Locate the cell with the specified text and output its [x, y] center coordinate. 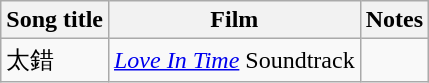
太錯 [55, 60]
Love In Time Soundtrack [234, 60]
Song title [55, 20]
Notes [394, 20]
Film [234, 20]
